Determine the (x, y) coordinate at the center of the cell enclosing the given text.  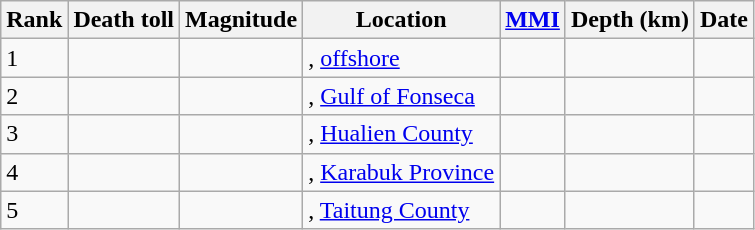
Depth (km) (630, 20)
4 (34, 172)
, Hualien County (402, 134)
2 (34, 96)
Date (724, 20)
Rank (34, 20)
Death toll (124, 20)
, Karabuk Province (402, 172)
3 (34, 134)
1 (34, 58)
Location (402, 20)
Magnitude (242, 20)
, Taitung County (402, 210)
, Gulf of Fonseca (402, 96)
, offshore (402, 58)
MMI (533, 20)
5 (34, 210)
